Scan for the cell matching the given text and deliver its [X, Y] coordinate at center. 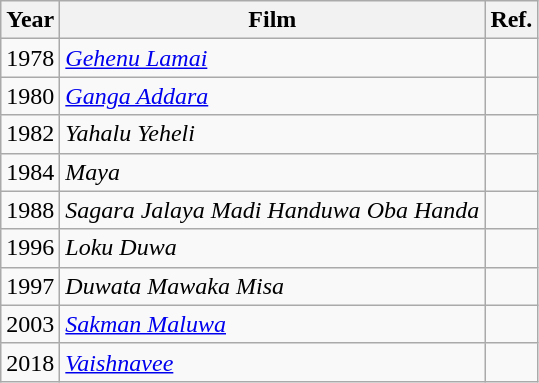
1988 [30, 210]
Film [272, 20]
2018 [30, 362]
Sagara Jalaya Madi Handuwa Oba Handa [272, 210]
Vaishnavee [272, 362]
Ref. [512, 20]
1980 [30, 96]
Loku Duwa [272, 248]
Duwata Mawaka Misa [272, 286]
2003 [30, 324]
1997 [30, 286]
1982 [30, 134]
1984 [30, 172]
1996 [30, 248]
Sakman Maluwa [272, 324]
Gehenu Lamai [272, 58]
1978 [30, 58]
Ganga Addara [272, 96]
Yahalu Yeheli [272, 134]
Year [30, 20]
Maya [272, 172]
